Pinpoint the cell where the given text exists, returning its [X, Y] midpoint coordinate. 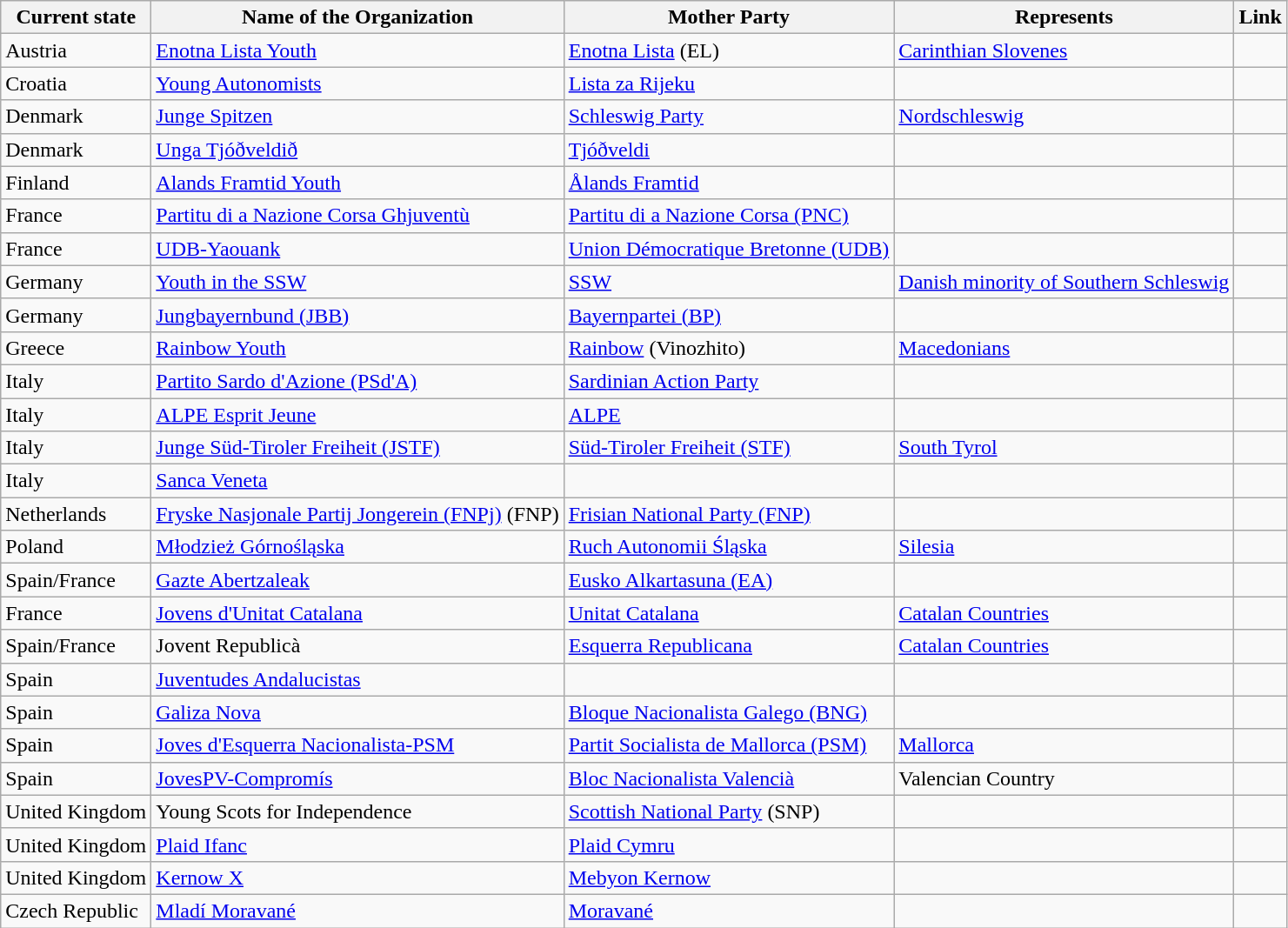
Lista za Rijeku [729, 83]
Link [1260, 17]
South Tyrol [1064, 448]
Eusko Alkartasuna (EA) [729, 580]
Croatia [77, 83]
Partito Sardo d'Azione (PSd'A) [357, 381]
Jungbayernbund (JBB) [357, 315]
Fryske Nasjonale Partij Jongerein (FNPj) (FNP) [357, 514]
Junge Süd-Tiroler Freiheit (JSTF) [357, 448]
Schleswig Party [729, 117]
ALPE [729, 415]
Carinthian Slovenes [1064, 50]
Bloque Nacionalista Galego (BNG) [729, 712]
Silesia [1064, 547]
Macedonians [1064, 348]
Mallorca [1064, 745]
Partitu di a Nazione Corsa (PNC) [729, 216]
ALPE Esprit Jeune [357, 415]
Unitat Catalana [729, 613]
Scottish National Party (SNP) [729, 811]
Plaid Ifanc [357, 845]
Rainbow Youth [357, 348]
Ruch Autonomii Śląska [729, 547]
Alands Framtid Youth [357, 183]
Danish minority of Southern Schleswig [1064, 282]
Partitu di a Nazione Corsa Ghjuventù [357, 216]
Netherlands [77, 514]
Moravané [729, 911]
Mladí Moravané [357, 911]
Finland [77, 183]
Mother Party [729, 17]
Partit Socialista de Mallorca (PSM) [729, 745]
Rainbow (Vinozhito) [729, 348]
Name of the Organization [357, 17]
JovesPV-Compromís [357, 778]
Young Autonomists [357, 83]
Joves d'Esquerra Nacionalista-PSM [357, 745]
Nordschleswig [1064, 117]
Valencian Country [1064, 778]
Esquerra Republicana [729, 646]
Greece [77, 348]
Youth in the SSW [357, 282]
SSW [729, 282]
Enotna Lista (EL) [729, 50]
Juventudes Andalucistas [357, 679]
Ålands Framtid [729, 183]
UDB-Yaouank [357, 249]
Sardinian Action Party [729, 381]
Kernow X [357, 878]
Plaid Cymru [729, 845]
Poland [77, 547]
Tjóðveldi [729, 150]
Young Scots for Independence [357, 811]
Frisian National Party (FNP) [729, 514]
Current state [77, 17]
Jovent Republicà [357, 646]
Młodzież Górnośląska [357, 547]
Austria [77, 50]
Czech Republic [77, 911]
Jovens d'Unitat Catalana [357, 613]
Junge Spitzen [357, 117]
Enotna Lista Youth [357, 50]
Bloc Nacionalista Valencià [729, 778]
Represents [1064, 17]
Union Démocratique Bretonne (UDB) [729, 249]
Mebyon Kernow [729, 878]
Bayernpartei (BP) [729, 315]
Gazte Abertzaleak [357, 580]
Unga Tjóðveldið [357, 150]
Sanca Veneta [357, 481]
Galiza Nova [357, 712]
Süd-Tiroler Freiheit (STF) [729, 448]
